From the cell containing the given text, extract its center point as [X, Y] coordinate. 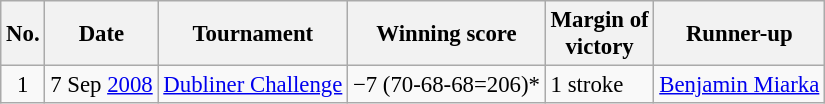
7 Sep 2008 [102, 85]
Benjamin Miarka [740, 85]
Margin ofvictory [600, 34]
Dubliner Challenge [253, 85]
1 stroke [600, 85]
Tournament [253, 34]
−7 (70-68-68=206)* [447, 85]
Winning score [447, 34]
No. [23, 34]
1 [23, 85]
Runner-up [740, 34]
Date [102, 34]
